From the cell containing the given text, extract its center point as [X, Y] coordinate. 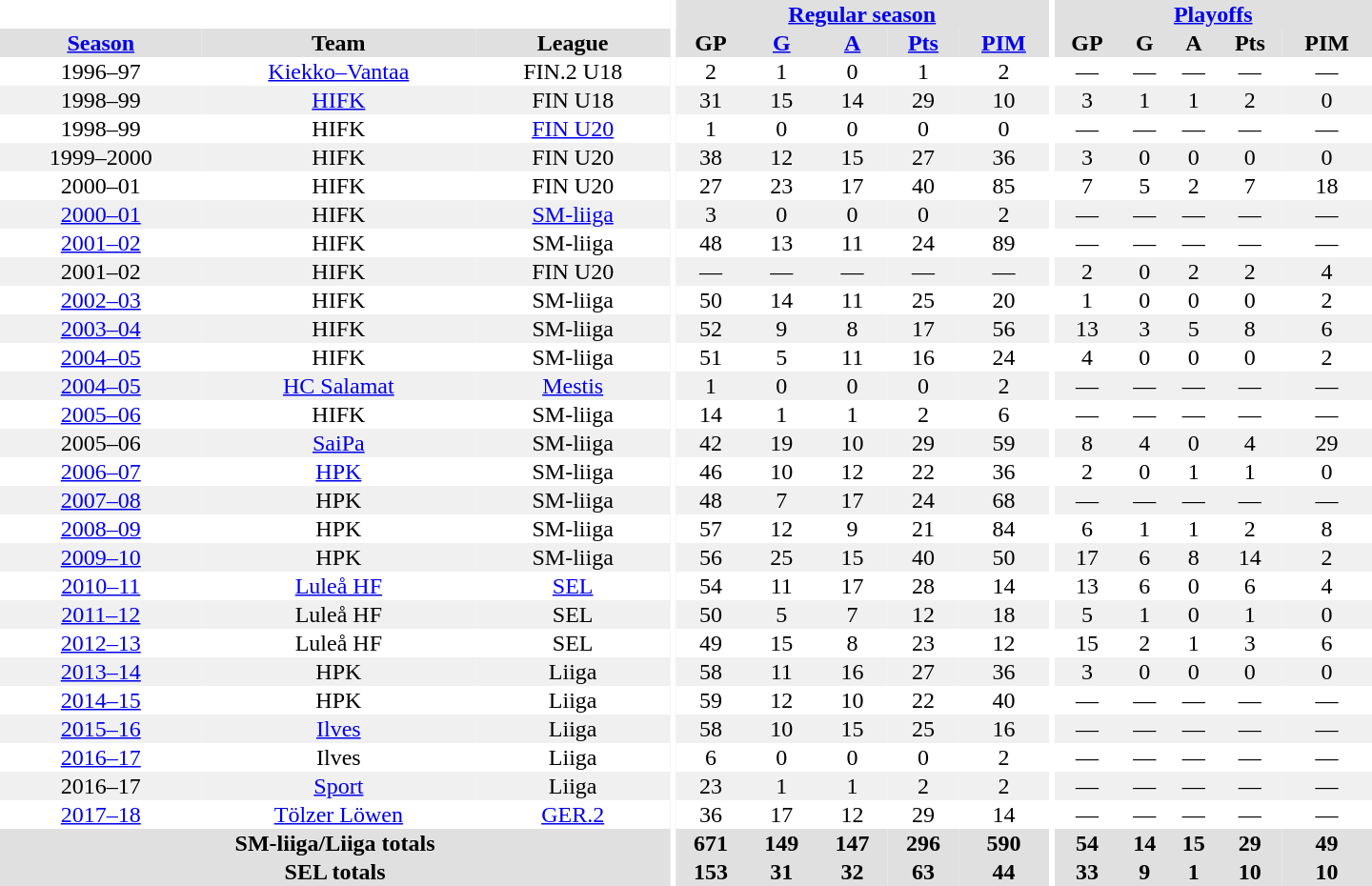
2002–03 [101, 300]
149 [781, 843]
Tölzer Löwen [339, 815]
League [573, 43]
46 [711, 472]
28 [923, 586]
153 [711, 872]
68 [1004, 500]
FIN.2 U18 [573, 71]
671 [711, 843]
20 [1004, 300]
2011–12 [101, 614]
89 [1004, 243]
38 [711, 157]
Playoffs [1213, 14]
2006–07 [101, 472]
1999–2000 [101, 157]
2015–16 [101, 729]
44 [1004, 872]
147 [852, 843]
GER.2 [573, 815]
51 [711, 357]
590 [1004, 843]
2007–08 [101, 500]
2014–15 [101, 700]
Kiekko–Vantaa [339, 71]
Mestis [573, 386]
Season [101, 43]
57 [711, 529]
42 [711, 443]
SM-liiga/Liiga totals [335, 843]
63 [923, 872]
2008–09 [101, 529]
2010–11 [101, 586]
21 [923, 529]
Sport [339, 786]
19 [781, 443]
33 [1086, 872]
1996–97 [101, 71]
SaiPa [339, 443]
52 [711, 329]
2012–13 [101, 643]
296 [923, 843]
2009–10 [101, 557]
84 [1004, 529]
2013–14 [101, 672]
2003–04 [101, 329]
Regular season [862, 14]
SEL totals [335, 872]
HC Salamat [339, 386]
32 [852, 872]
2017–18 [101, 815]
85 [1004, 186]
FIN U18 [573, 100]
Team [339, 43]
